For the text-containing cell, return its midpoint in (X, Y) coordinate format. 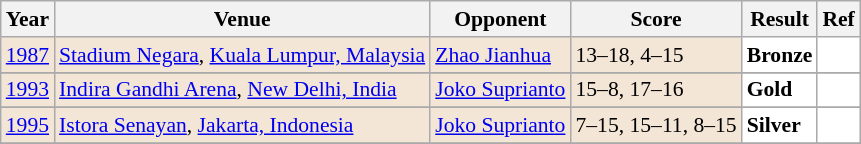
Venue (242, 19)
Result (780, 19)
Gold (780, 90)
Stadium Negara, Kuala Lumpur, Malaysia (242, 55)
Istora Senayan, Jakarta, Indonesia (242, 126)
1987 (28, 55)
1993 (28, 90)
15–8, 17–16 (656, 90)
13–18, 4–15 (656, 55)
Ref (838, 19)
7–15, 15–11, 8–15 (656, 126)
1995 (28, 126)
Year (28, 19)
Zhao Jianhua (500, 55)
Score (656, 19)
Silver (780, 126)
Opponent (500, 19)
Bronze (780, 55)
Indira Gandhi Arena, New Delhi, India (242, 90)
